Output the (x, y) coordinate of the center of the cell containing the given text.  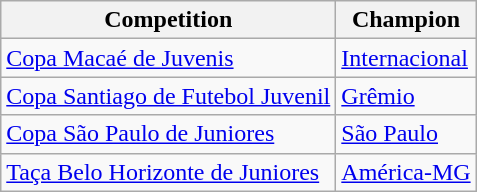
Copa São Paulo de Juniores (168, 134)
São Paulo (406, 134)
Copa Santiago de Futebol Juvenil (168, 96)
Grêmio (406, 96)
Internacional (406, 58)
Taça Belo Horizonte de Juniores (168, 172)
América-MG (406, 172)
Copa Macaé de Juvenis (168, 58)
Champion (406, 20)
Competition (168, 20)
